Pinpoint the cell where the given text exists, returning its [x, y] midpoint coordinate. 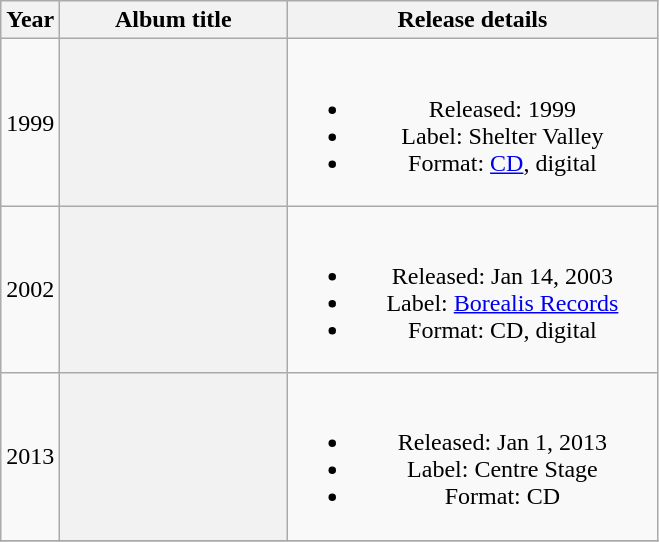
Year [30, 20]
2002 [30, 290]
Released: 1999Label: Shelter ValleyFormat: CD, digital [472, 122]
1999 [30, 122]
Release details [472, 20]
2013 [30, 456]
Released: Jan 14, 2003Label: Borealis RecordsFormat: CD, digital [472, 290]
Released: Jan 1, 2013Label: Centre StageFormat: CD [472, 456]
Album title [174, 20]
